Return (x, y) of the center of cell containing provided text 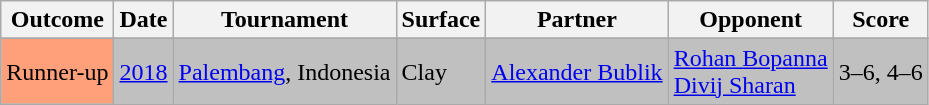
Partner (577, 20)
Tournament (284, 20)
Score (880, 20)
Clay (441, 72)
Surface (441, 20)
Runner-up (58, 72)
Date (144, 20)
Outcome (58, 20)
Palembang, Indonesia (284, 72)
Rohan Bopanna Divij Sharan (750, 72)
2018 (144, 72)
Opponent (750, 20)
3–6, 4–6 (880, 72)
Alexander Bublik (577, 72)
